Extract the (x, y) coordinate from the center of the cell holding the provided text.  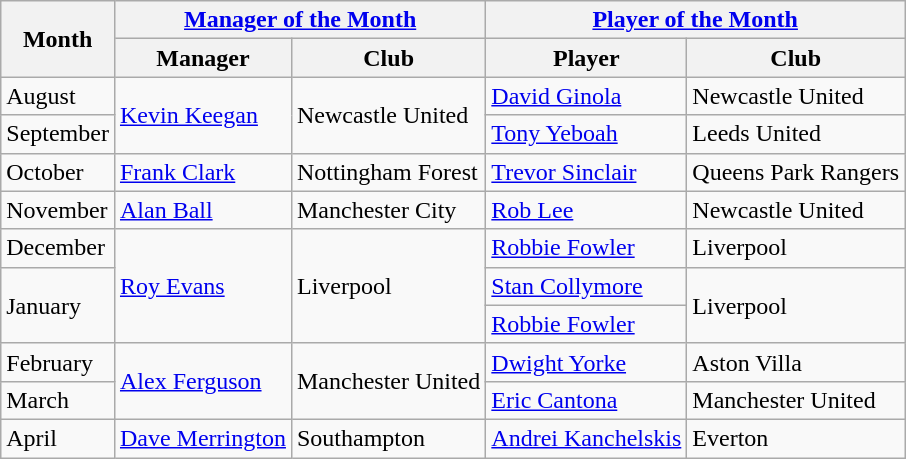
Queens Park Rangers (796, 172)
April (58, 438)
Alex Ferguson (202, 381)
Eric Cantona (586, 400)
Stan Collymore (586, 286)
Leeds United (796, 134)
January (58, 305)
October (58, 172)
February (58, 362)
Player of the Month (696, 20)
Month (58, 39)
Everton (796, 438)
Manager of the Month (300, 20)
Frank Clark (202, 172)
September (58, 134)
Tony Yeboah (586, 134)
Southampton (388, 438)
Kevin Keegan (202, 115)
Trevor Sinclair (586, 172)
Dwight Yorke (586, 362)
Alan Ball (202, 210)
August (58, 96)
Roy Evans (202, 286)
Dave Merrington (202, 438)
Manchester City (388, 210)
Aston Villa (796, 362)
Rob Lee (586, 210)
Player (586, 58)
November (58, 210)
Nottingham Forest (388, 172)
March (58, 400)
December (58, 248)
David Ginola (586, 96)
Manager (202, 58)
Andrei Kanchelskis (586, 438)
